Scan for the cell matching the given text and deliver its [X, Y] coordinate at center. 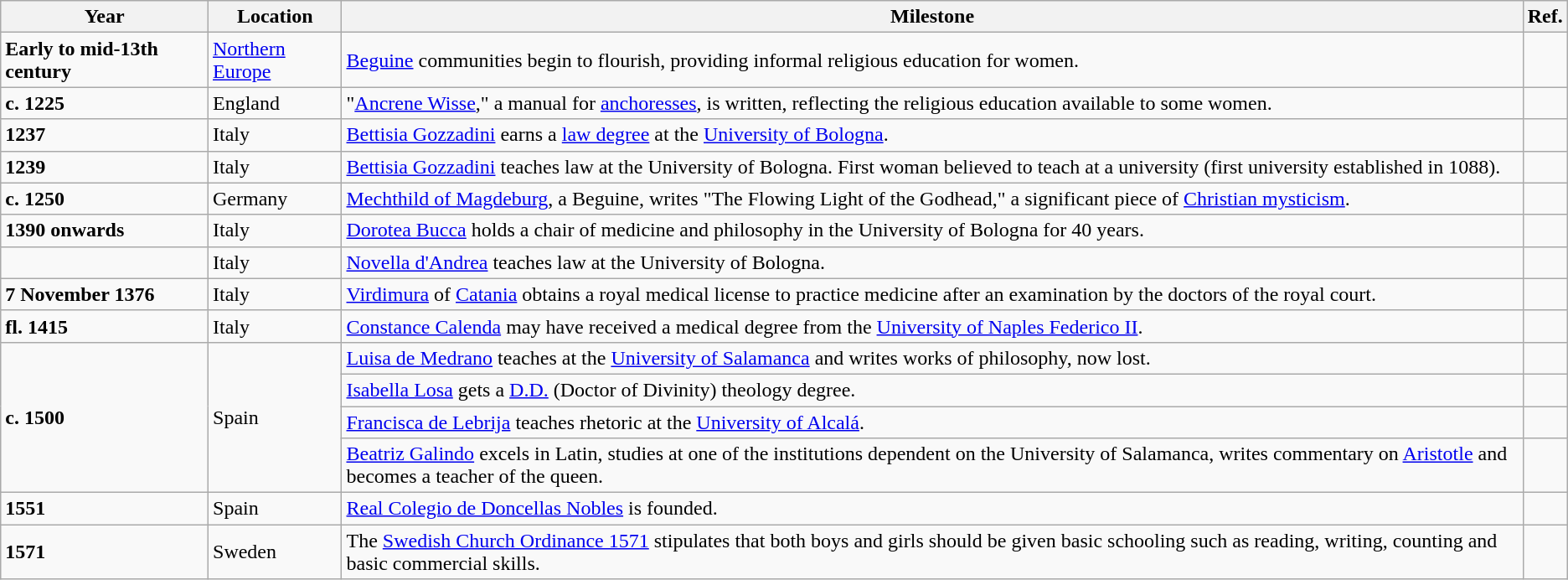
c. 1500 [105, 417]
7 November 1376 [105, 294]
1551 [105, 509]
c. 1250 [105, 199]
Bettisia Gozzadini earns a law degree at the University of Bologna. [932, 135]
Germany [275, 199]
Early to mid-13th century [105, 60]
1237 [105, 135]
Constance Calenda may have received a medical degree from the University of Naples Federico II. [932, 326]
Isabella Losa gets a D.D. (Doctor of Divinity) theology degree. [932, 390]
c. 1225 [105, 103]
1390 onwards [105, 230]
Novella d'Andrea teaches law at the University of Bologna. [932, 262]
Beguine communities begin to flourish, providing informal religious education for women. [932, 60]
Milestone [932, 17]
Francisca de Lebrija teaches rhetoric at the University of Alcalá. [932, 422]
Ref. [1545, 17]
Virdimura of Catania obtains a royal medical license to practice medicine after an examination by the doctors of the royal court. [932, 294]
Northern Europe [275, 60]
Luisa de Medrano teaches at the University of Salamanca and writes works of philosophy, now lost. [932, 358]
"Ancrene Wisse," a manual for anchoresses, is written, reflecting the religious education available to some women. [932, 103]
England [275, 103]
1571 [105, 552]
Bettisia Gozzadini teaches law at the University of Bologna. First woman believed to teach at a university (first university established in 1088). [932, 167]
1239 [105, 167]
Dorotea Bucca holds a chair of medicine and philosophy in the University of Bologna for 40 years. [932, 230]
Real Colegio de Doncellas Nobles is founded. [932, 509]
Mechthild of Magdeburg, a Beguine, writes "The Flowing Light of the Godhead," a significant piece of Christian mysticism. [932, 199]
fl. 1415 [105, 326]
Location [275, 17]
Sweden [275, 552]
Year [105, 17]
